Provide the [x, y] coordinate of the cell's center where the given text is located.  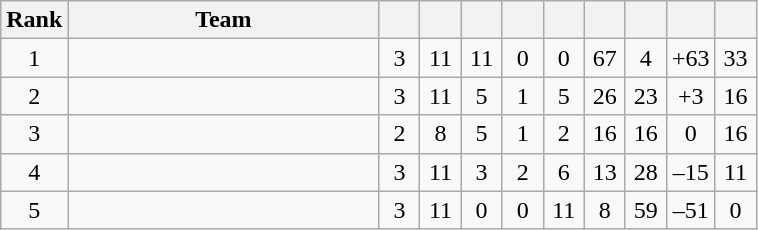
+63 [690, 58]
13 [604, 172]
23 [646, 96]
67 [604, 58]
6 [564, 172]
26 [604, 96]
–51 [690, 210]
Rank [34, 20]
33 [736, 58]
–15 [690, 172]
Team [224, 20]
+3 [690, 96]
59 [646, 210]
28 [646, 172]
